Provide the (X, Y) coordinate of the cell's center where the given text is located.  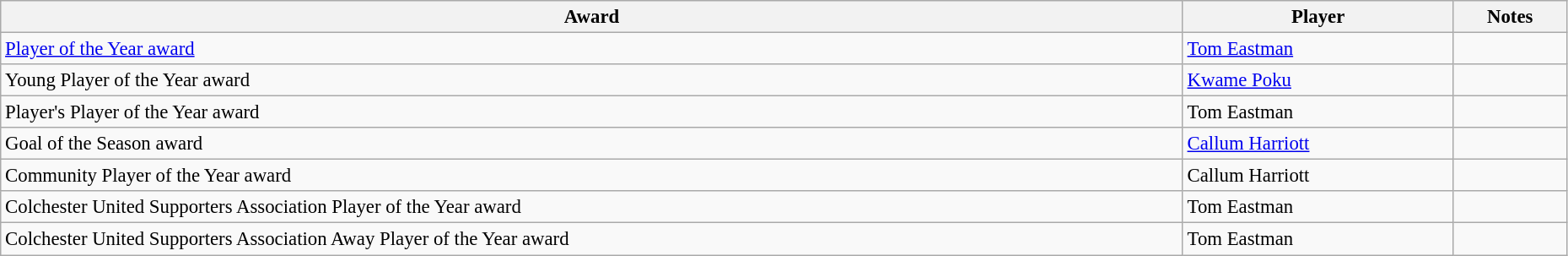
Colchester United Supporters Association Away Player of the Year award (592, 239)
Goal of the Season award (592, 144)
Young Player of the Year award (592, 80)
Community Player of the Year award (592, 176)
Kwame Poku (1317, 80)
Player of the Year award (592, 49)
Player's Player of the Year award (592, 112)
Player (1317, 17)
Notes (1510, 17)
Colchester United Supporters Association Player of the Year award (592, 207)
Award (592, 17)
